Detect which cell encompasses the target text, then output its (x, y) center coordinate. 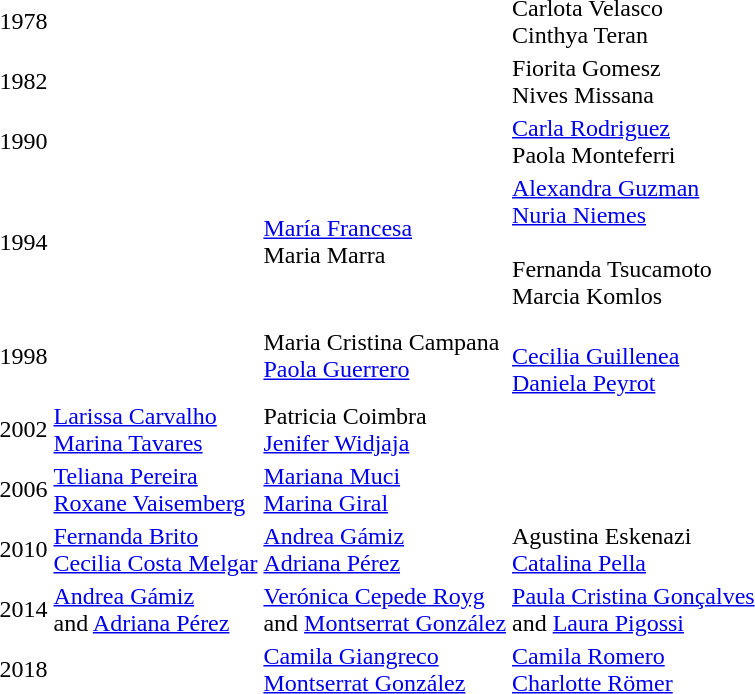
Fernanda BritoCecilia Costa Melgar (156, 550)
Patricia CoimbraJenifer Widjaja (385, 430)
Andrea GámizAdriana Pérez (385, 550)
Teliana PereiraRoxane Vaisemberg (156, 490)
Maria Cristina CampanaPaola Guerrero (385, 356)
Verónica Cepede Royg and Montserrat González (385, 610)
Larissa CarvalhoMarina Tavares (156, 430)
Mariana MuciMarina Giral (385, 490)
María FrancesaMaria Marra (385, 242)
Andrea Gámiz and Adriana Pérez (156, 610)
